Capture the cell that displays the provided text and extract its (x, y) central coordinate. 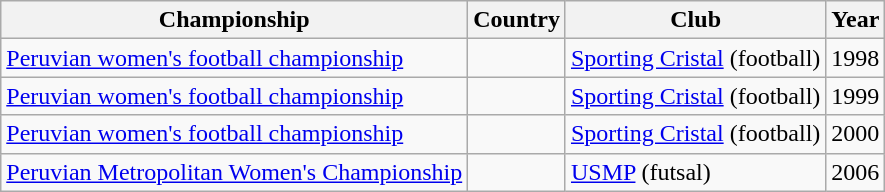
1999 (856, 96)
Championship (234, 20)
Year (856, 20)
USMP (futsal) (695, 172)
1998 (856, 58)
Club (695, 20)
Peruvian Metropolitan Women's Championship (234, 172)
2006 (856, 172)
2000 (856, 134)
Country (517, 20)
